Capture the cell that displays the provided text and extract its [X, Y] central coordinate. 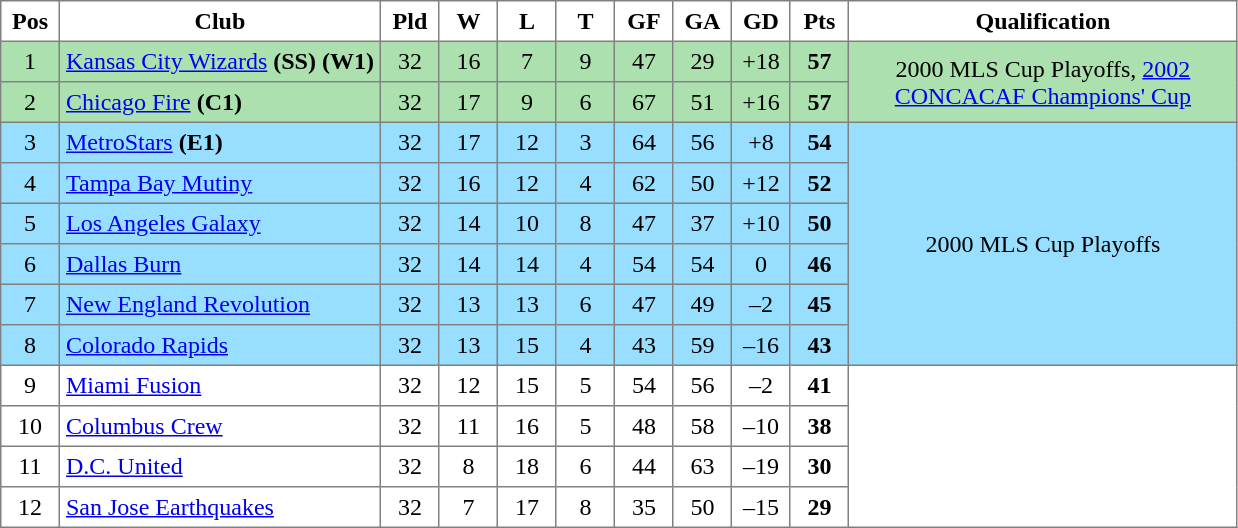
D.C. United [220, 466]
Columbus Crew [220, 426]
2000 MLS Cup Playoffs [1043, 244]
59 [702, 345]
GD [761, 21]
Dallas Burn [220, 264]
L [527, 21]
Pos [30, 21]
0 [761, 264]
San Jose Earthquakes [220, 507]
+12 [761, 183]
46 [819, 264]
Qualification [1043, 21]
T [585, 21]
35 [644, 507]
64 [644, 142]
Tampa Bay Mutiny [220, 183]
Pts [819, 21]
49 [702, 304]
Pld [410, 21]
62 [644, 183]
18 [527, 466]
GF [644, 21]
2 [30, 102]
Los Angeles Galaxy [220, 223]
Miami Fusion [220, 385]
44 [644, 466]
38 [819, 426]
58 [702, 426]
48 [644, 426]
–10 [761, 426]
67 [644, 102]
52 [819, 183]
Club [220, 21]
+8 [761, 142]
–15 [761, 507]
New England Revolution [220, 304]
41 [819, 385]
45 [819, 304]
–19 [761, 466]
30 [819, 466]
+18 [761, 61]
37 [702, 223]
–16 [761, 345]
Colorado Rapids [220, 345]
+16 [761, 102]
1 [30, 61]
63 [702, 466]
+10 [761, 223]
Chicago Fire (C1) [220, 102]
W [468, 21]
51 [702, 102]
GA [702, 21]
Kansas City Wizards (SS) (W1) [220, 61]
MetroStars (E1) [220, 142]
2000 MLS Cup Playoffs, 2002 CONCACAF Champions' Cup [1043, 82]
